Output the (X, Y) coordinate of the center of the cell containing the given text.  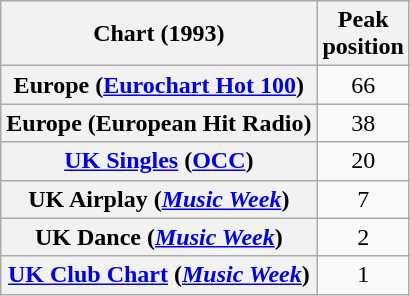
UK Club Chart (Music Week) (159, 275)
1 (363, 275)
Peakposition (363, 34)
UK Dance (Music Week) (159, 237)
Europe (European Hit Radio) (159, 123)
2 (363, 237)
20 (363, 161)
66 (363, 85)
7 (363, 199)
UK Singles (OCC) (159, 161)
Europe (Eurochart Hot 100) (159, 85)
38 (363, 123)
UK Airplay (Music Week) (159, 199)
Chart (1993) (159, 34)
